Locate the cell with the specified text and output its [X, Y] center coordinate. 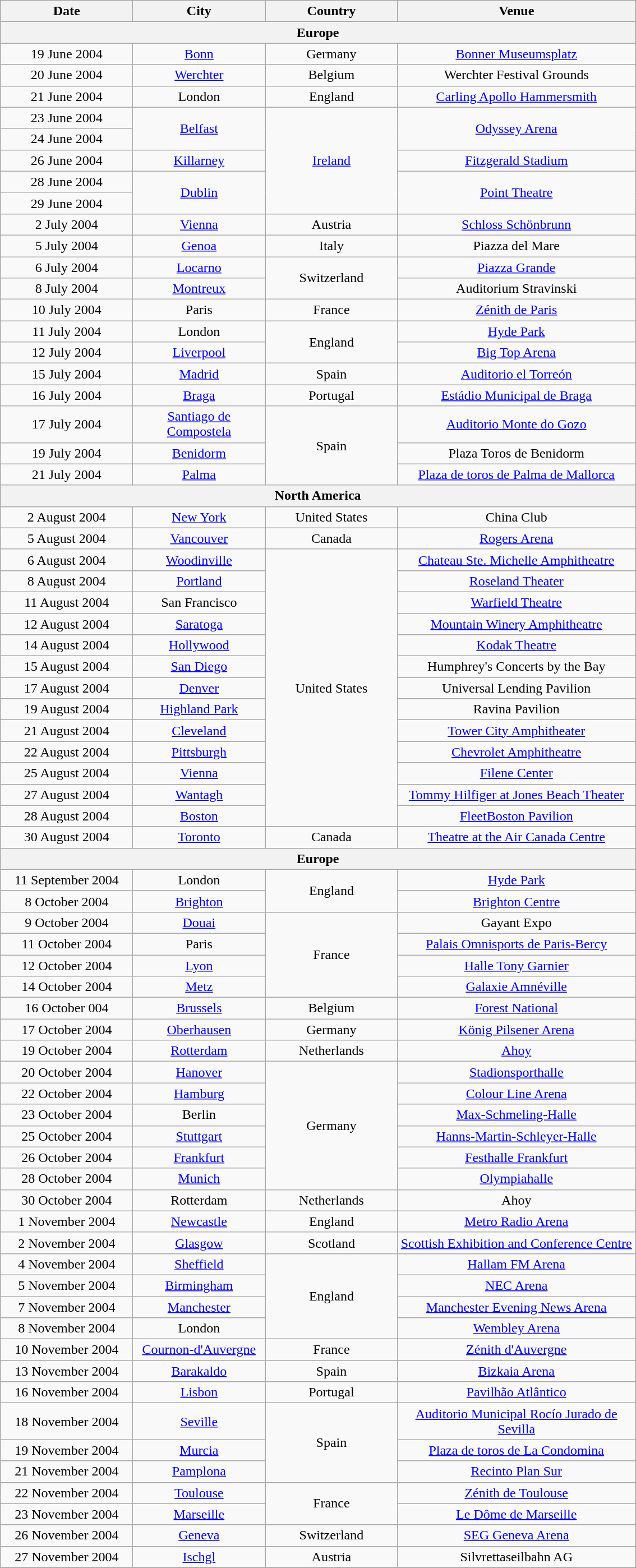
Wembley Arena [517, 1329]
Tommy Hilfiger at Jones Beach Theater [517, 795]
25 October 2004 [67, 1136]
Palma [199, 474]
Manchester [199, 1307]
4 November 2004 [67, 1264]
Metro Radio Arena [517, 1221]
City [199, 11]
27 November 2004 [67, 1557]
8 October 2004 [67, 901]
Plaza de toros de Palma de Mallorca [517, 474]
Date [67, 11]
Madrid [199, 374]
20 October 2004 [67, 1072]
22 October 2004 [67, 1094]
26 November 2004 [67, 1535]
Ravina Pavilion [517, 709]
5 July 2004 [67, 246]
Estádio Municipal de Braga [517, 395]
Le Dôme de Marseille [517, 1514]
Auditorio Monte do Gozo [517, 424]
Max-Schmeling-Halle [517, 1115]
Barakaldo [199, 1371]
Scotland [331, 1243]
8 August 2004 [67, 581]
Lisbon [199, 1392]
Douai [199, 923]
Frankfurt [199, 1157]
Auditorium Stravinski [517, 289]
15 August 2004 [67, 667]
Chevrolet Amphitheatre [517, 752]
Benidorm [199, 453]
Country [331, 11]
Marseille [199, 1514]
China Club [517, 517]
29 June 2004 [67, 203]
Woodinville [199, 560]
Munich [199, 1179]
23 November 2004 [67, 1514]
Mountain Winery Amphitheatre [517, 624]
9 October 2004 [67, 923]
2 November 2004 [67, 1243]
20 June 2004 [67, 75]
5 November 2004 [67, 1285]
16 October 004 [67, 1008]
Halle Tony Garnier [517, 965]
Metz [199, 987]
Colour Line Arena [517, 1094]
Berlin [199, 1115]
11 October 2004 [67, 944]
21 November 2004 [67, 1472]
Dublin [199, 192]
Toronto [199, 837]
17 July 2004 [67, 424]
Werchter Festival Grounds [517, 75]
Fitzgerald Stadium [517, 160]
Lyon [199, 965]
15 July 2004 [67, 374]
Universal Lending Pavilion [517, 688]
21 July 2004 [67, 474]
Kodak Theatre [517, 645]
Rogers Arena [517, 538]
Stadionsporthalle [517, 1072]
22 August 2004 [67, 752]
5 August 2004 [67, 538]
16 November 2004 [67, 1392]
Zénith d'Auvergne [517, 1350]
Liverpool [199, 353]
Forest National [517, 1008]
Carling Apollo Hammersmith [517, 96]
Filene Center [517, 773]
Zénith de Toulouse [517, 1493]
Locarno [199, 268]
Tower City Amphitheater [517, 731]
Auditorio el Torreón [517, 374]
FleetBoston Pavilion [517, 816]
18 November 2004 [67, 1421]
Brussels [199, 1008]
28 October 2004 [67, 1179]
Genoa [199, 246]
17 October 2004 [67, 1030]
26 October 2004 [67, 1157]
Bizkaia Arena [517, 1371]
28 August 2004 [67, 816]
Sheffield [199, 1264]
Roseland Theater [517, 581]
Gayant Expo [517, 923]
Pamplona [199, 1472]
Olympiahalle [517, 1179]
Italy [331, 246]
Festhalle Frankfurt [517, 1157]
19 June 2004 [67, 54]
Montreux [199, 289]
San Francisco [199, 602]
19 July 2004 [67, 453]
Schloss Schönbrunn [517, 224]
25 August 2004 [67, 773]
11 August 2004 [67, 602]
Plaza Toros de Benidorm [517, 453]
19 November 2004 [67, 1450]
Glasgow [199, 1243]
Hanns-Martin-Schleyer-Halle [517, 1136]
19 August 2004 [67, 709]
Geneva [199, 1535]
Brighton Centre [517, 901]
Bonner Museumsplatz [517, 54]
11 July 2004 [67, 331]
8 November 2004 [67, 1329]
Belfast [199, 128]
21 August 2004 [67, 731]
Hamburg [199, 1094]
Recinto Plan Sur [517, 1472]
12 July 2004 [67, 353]
Wantagh [199, 795]
26 June 2004 [67, 160]
6 August 2004 [67, 560]
30 October 2004 [67, 1200]
Toulouse [199, 1493]
2 July 2004 [67, 224]
16 July 2004 [67, 395]
Palais Omnisports de Paris-Bercy [517, 944]
Ireland [331, 160]
Humphrey's Concerts by the Bay [517, 667]
17 August 2004 [67, 688]
Zénith de Paris [517, 310]
SEG Geneva Arena [517, 1535]
13 November 2004 [67, 1371]
Santiago de Compostela [199, 424]
Odyssey Arena [517, 128]
Theatre at the Air Canada Centre [517, 837]
Highland Park [199, 709]
1 November 2004 [67, 1221]
New York [199, 517]
Werchter [199, 75]
Vancouver [199, 538]
San Diego [199, 667]
Ischgl [199, 1557]
23 October 2004 [67, 1115]
Plaza de toros de La Condomina [517, 1450]
23 June 2004 [67, 118]
North America [318, 496]
Murcia [199, 1450]
Galaxie Amnéville [517, 987]
24 June 2004 [67, 139]
Manchester Evening News Arena [517, 1307]
Big Top Arena [517, 353]
Portland [199, 581]
Newcastle [199, 1221]
30 August 2004 [67, 837]
Pavilhão Atlântico [517, 1392]
10 November 2004 [67, 1350]
Boston [199, 816]
Piazza Grande [517, 268]
Denver [199, 688]
Birmingham [199, 1285]
NEC Arena [517, 1285]
Silvrettaseilbahn AG [517, 1557]
Killarney [199, 160]
12 October 2004 [67, 965]
Cleveland [199, 731]
Hallam FM Arena [517, 1264]
21 June 2004 [67, 96]
Scottish Exhibition and Conference Centre [517, 1243]
Auditorio Municipal Rocío Jurado de Sevilla [517, 1421]
Hollywood [199, 645]
Pittsburgh [199, 752]
Cournon-d'Auvergne [199, 1350]
Chateau Ste. Michelle Amphitheatre [517, 560]
19 October 2004 [67, 1051]
12 August 2004 [67, 624]
Piazza del Mare [517, 246]
11 September 2004 [67, 880]
Stuttgart [199, 1136]
10 July 2004 [67, 310]
14 August 2004 [67, 645]
Seville [199, 1421]
2 August 2004 [67, 517]
Oberhausen [199, 1030]
14 October 2004 [67, 987]
27 August 2004 [67, 795]
Hanover [199, 1072]
Venue [517, 11]
Brighton [199, 901]
Braga [199, 395]
Point Theatre [517, 192]
Bonn [199, 54]
28 June 2004 [67, 182]
Saratoga [199, 624]
Warfield Theatre [517, 602]
König Pilsener Arena [517, 1030]
6 July 2004 [67, 268]
7 November 2004 [67, 1307]
22 November 2004 [67, 1493]
8 July 2004 [67, 289]
